Pinpoint the cell where the given text exists, returning its [x, y] midpoint coordinate. 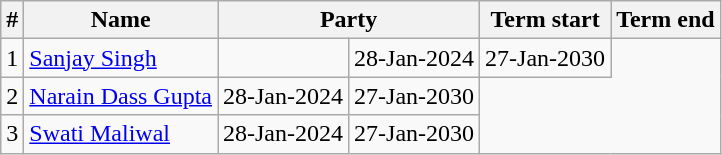
Sanjay Singh [121, 58]
Party [349, 20]
Term end [666, 20]
Name [121, 20]
# [12, 20]
1 [12, 58]
Swati Maliwal [121, 134]
3 [12, 134]
Narain Dass Gupta [121, 96]
2 [12, 96]
Term start [546, 20]
